For the text-containing cell, return its midpoint in [X, Y] coordinate format. 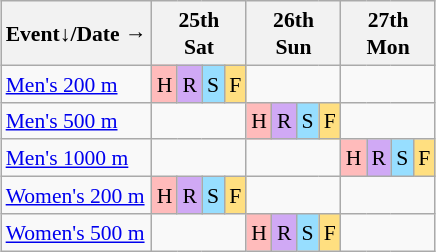
Men's 500 m [76, 120]
Women's 500 m [76, 232]
Event↓/Date → [76, 33]
25thSat [200, 33]
Men's 200 m [76, 84]
Men's 1000 m [76, 158]
26thSun [294, 33]
Women's 200 m [76, 194]
27thMon [388, 33]
